Find where the given text appears and provide that cell's center as (x, y) coordinate. 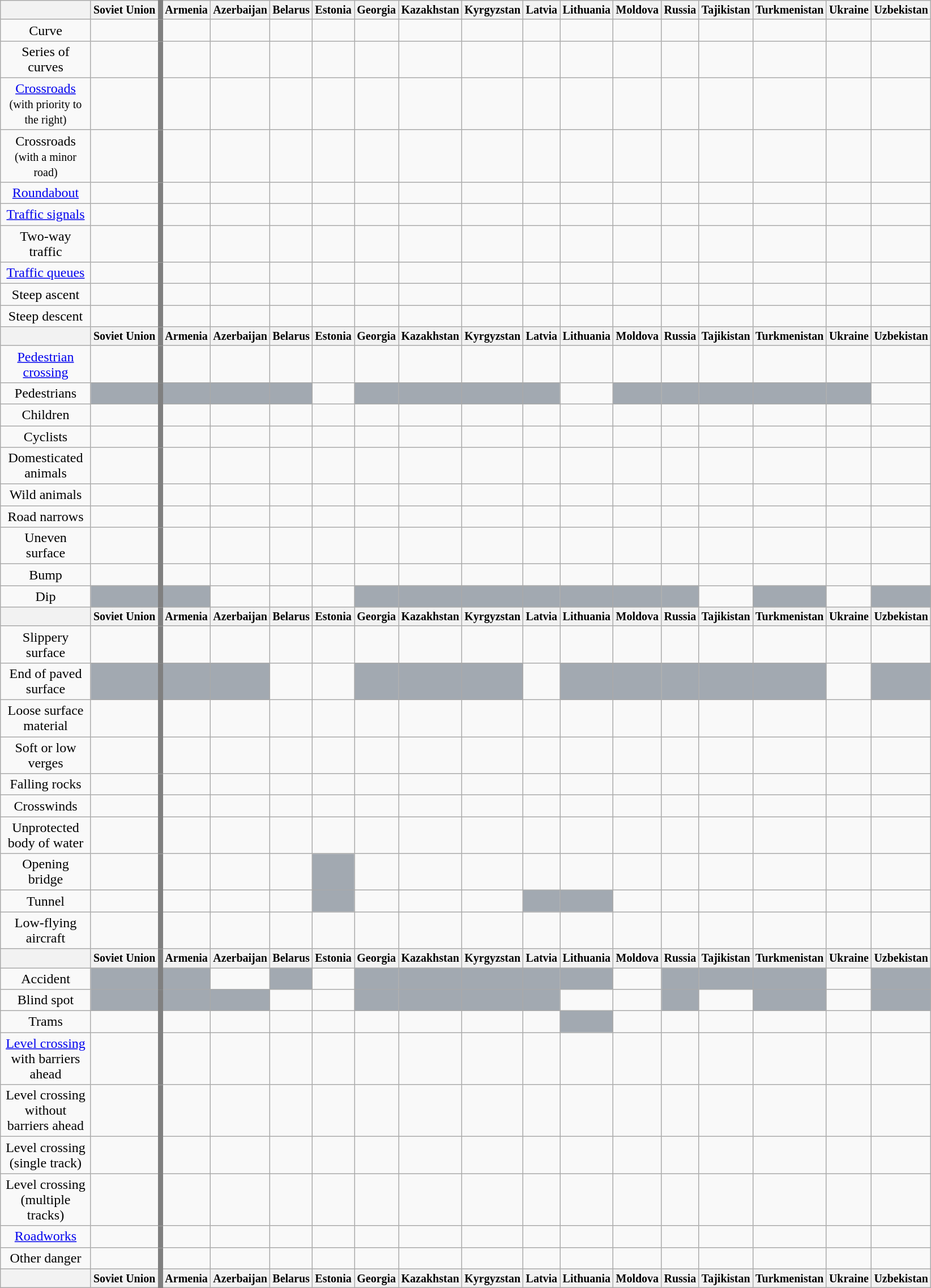
Domesticated animals (45, 466)
Opening bridge (45, 872)
Roadworks (45, 1236)
Pedestrian crossing (45, 364)
Traffic queues (45, 273)
Steep descent (45, 316)
Series of curves (45, 59)
Other danger (45, 1258)
Blind spot (45, 1000)
Unprotected body of water (45, 835)
Children (45, 415)
Bump (45, 575)
Low-flying aircraft (45, 930)
Roundabout (45, 193)
Level crossing with barriers ahead (45, 1059)
Soft or low verges (45, 756)
Trams (45, 1022)
Traffic signals (45, 215)
Crossroads (with priority to the right) (45, 104)
Level crossing (multiple tracks) (45, 1200)
Cyclists (45, 437)
End of paved surface (45, 681)
Level crossing without barriers ahead (45, 1111)
Pedestrians (45, 393)
Level crossing (single track) (45, 1155)
Crossroads (with a minor road) (45, 156)
Falling rocks (45, 784)
Accident (45, 978)
Loose surface material (45, 718)
Crosswinds (45, 806)
Slippery surface (45, 645)
Wild animals (45, 495)
Tunnel (45, 901)
Two-way traffic (45, 244)
Road narrows (45, 517)
Uneven surface (45, 546)
Curve (45, 30)
Steep ascent (45, 295)
Dip (45, 596)
